Determine the (X, Y) coordinate at the center of the cell enclosing the given text.  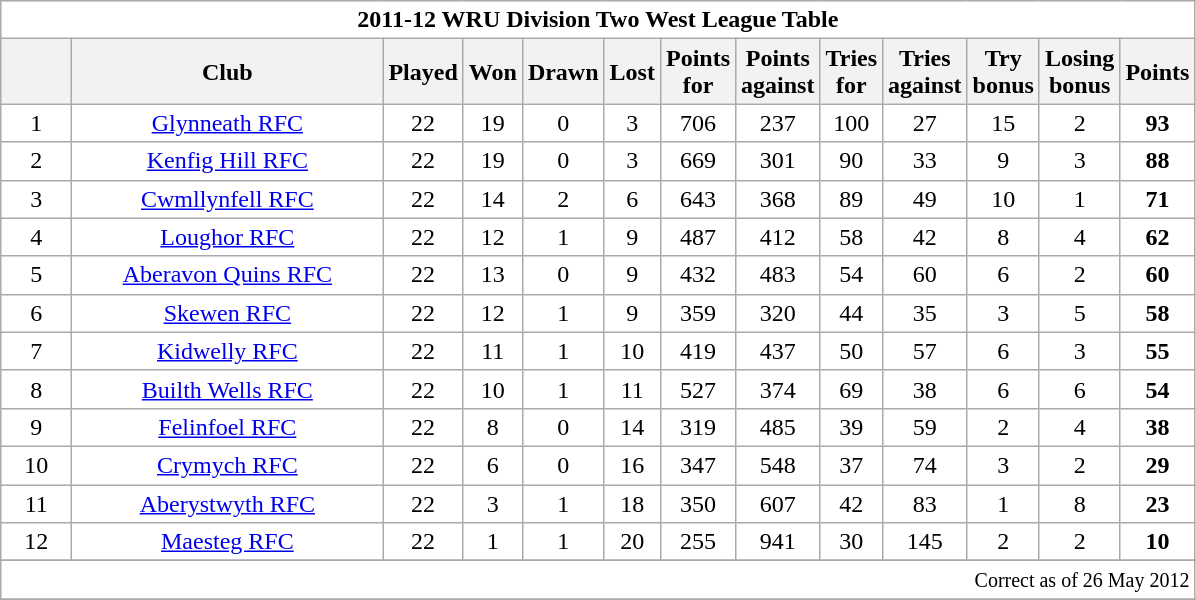
Won (492, 72)
483 (778, 275)
7 (36, 351)
20 (632, 542)
527 (698, 389)
50 (852, 351)
57 (925, 351)
485 (778, 427)
Club (228, 72)
Kenfig Hill RFC (228, 161)
368 (778, 199)
Losing bonus (1079, 72)
18 (632, 503)
44 (852, 313)
13 (492, 275)
83 (925, 503)
145 (925, 542)
Aberavon Quins RFC (228, 275)
2011-12 WRU Division Two West League Table (598, 20)
Cwmllynfell RFC (228, 199)
35 (925, 313)
23 (1158, 503)
669 (698, 161)
Try bonus (1003, 72)
Aberystwyth RFC (228, 503)
27 (925, 123)
Tries against (925, 72)
33 (925, 161)
55 (1158, 351)
607 (778, 503)
69 (852, 389)
320 (778, 313)
Drawn (563, 72)
548 (778, 465)
437 (778, 351)
39 (852, 427)
Points (1158, 72)
Skewen RFC (228, 313)
941 (778, 542)
Tries for (852, 72)
419 (698, 351)
Points for (698, 72)
29 (1158, 465)
347 (698, 465)
487 (698, 237)
59 (925, 427)
62 (1158, 237)
237 (778, 123)
100 (852, 123)
319 (698, 427)
Builth Wells RFC (228, 389)
359 (698, 313)
Glynneath RFC (228, 123)
Points against (778, 72)
Kidwelly RFC (228, 351)
90 (852, 161)
37 (852, 465)
412 (778, 237)
Crymych RFC (228, 465)
374 (778, 389)
15 (1003, 123)
74 (925, 465)
Lost (632, 72)
30 (852, 542)
706 (698, 123)
Played (423, 72)
350 (698, 503)
Maesteg RFC (228, 542)
255 (698, 542)
88 (1158, 161)
16 (632, 465)
71 (1158, 199)
Loughor RFC (228, 237)
432 (698, 275)
301 (778, 161)
Correct as of 26 May 2012 (598, 580)
89 (852, 199)
93 (1158, 123)
643 (698, 199)
Felinfoel RFC (228, 427)
49 (925, 199)
